Output the (X, Y) coordinate of the center of the cell containing the given text.  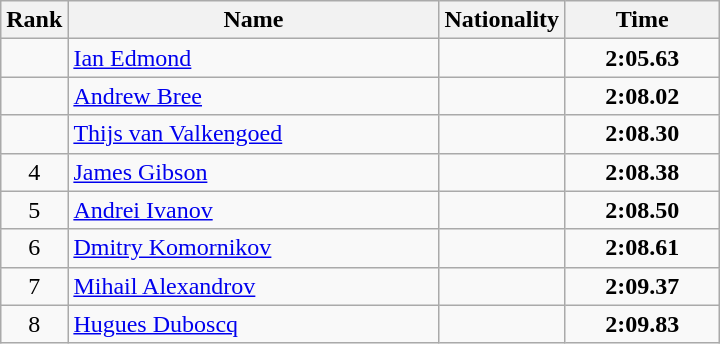
Andrew Bree (254, 96)
7 (34, 286)
Nationality (502, 20)
Dmitry Komornikov (254, 248)
2:09.83 (642, 324)
Name (254, 20)
Mihail Alexandrov (254, 286)
Hugues Duboscq (254, 324)
Time (642, 20)
Ian Edmond (254, 58)
James Gibson (254, 172)
8 (34, 324)
2:08.30 (642, 134)
2:05.63 (642, 58)
2:08.38 (642, 172)
2:08.02 (642, 96)
Rank (34, 20)
Andrei Ivanov (254, 210)
2:08.61 (642, 248)
6 (34, 248)
2:09.37 (642, 286)
5 (34, 210)
Thijs van Valkengoed (254, 134)
2:08.50 (642, 210)
4 (34, 172)
